Capture the cell that displays the provided text and extract its (x, y) central coordinate. 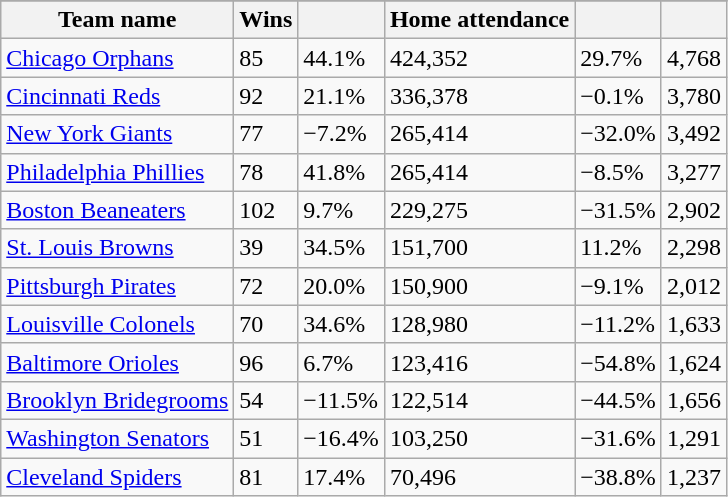
−44.5% (618, 400)
1,656 (694, 400)
20.0% (342, 286)
Home attendance (479, 20)
−31.5% (618, 210)
Chicago Orphans (118, 58)
29.7% (618, 58)
54 (266, 400)
78 (266, 172)
1,291 (694, 438)
102 (266, 210)
Baltimore Orioles (118, 362)
424,352 (479, 58)
2,902 (694, 210)
−38.8% (618, 477)
St. Louis Browns (118, 248)
128,980 (479, 324)
Cleveland Spiders (118, 477)
Cincinnati Reds (118, 96)
150,900 (479, 286)
−7.2% (342, 134)
51 (266, 438)
3,277 (694, 172)
34.5% (342, 248)
229,275 (479, 210)
New York Giants (118, 134)
9.7% (342, 210)
1,633 (694, 324)
96 (266, 362)
−54.8% (618, 362)
6.7% (342, 362)
17.4% (342, 477)
123,416 (479, 362)
2,012 (694, 286)
−11.2% (618, 324)
Boston Beaneaters (118, 210)
21.1% (342, 96)
11.2% (618, 248)
151,700 (479, 248)
72 (266, 286)
−32.0% (618, 134)
Washington Senators (118, 438)
−31.6% (618, 438)
122,514 (479, 400)
70,496 (479, 477)
−0.1% (618, 96)
−9.1% (618, 286)
70 (266, 324)
77 (266, 134)
3,780 (694, 96)
−16.4% (342, 438)
−8.5% (618, 172)
34.6% (342, 324)
103,250 (479, 438)
85 (266, 58)
Louisville Colonels (118, 324)
Brooklyn Bridegrooms (118, 400)
Pittsburgh Pirates (118, 286)
41.8% (342, 172)
2,298 (694, 248)
Philadelphia Phillies (118, 172)
336,378 (479, 96)
1,237 (694, 477)
81 (266, 477)
92 (266, 96)
39 (266, 248)
4,768 (694, 58)
Wins (266, 20)
−11.5% (342, 400)
Team name (118, 20)
3,492 (694, 134)
44.1% (342, 58)
1,624 (694, 362)
